Pinpoint the cell where the given text exists, returning its (x, y) midpoint coordinate. 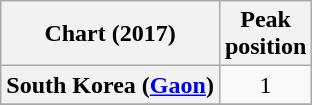
South Korea (Gaon) (110, 85)
Peak position (265, 34)
1 (265, 85)
Chart (2017) (110, 34)
